Provide the (x, y) coordinate of the cell's center where the given text is located.  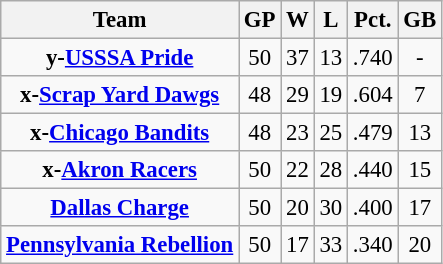
L (330, 20)
19 (330, 95)
.340 (373, 245)
30 (330, 208)
37 (298, 58)
Team (120, 20)
.479 (373, 133)
.400 (373, 208)
Pct. (373, 20)
.440 (373, 170)
7 (420, 95)
33 (330, 245)
.604 (373, 95)
25 (330, 133)
28 (330, 170)
Pennsylvania Rebellion (120, 245)
GP (260, 20)
29 (298, 95)
Dallas Charge (120, 208)
GB (420, 20)
.740 (373, 58)
15 (420, 170)
y-USSSA Pride (120, 58)
22 (298, 170)
x-Akron Racers (120, 170)
23 (298, 133)
x-Scrap Yard Dawgs (120, 95)
W (298, 20)
- (420, 58)
x-Chicago Bandits (120, 133)
